Determine the [x, y] coordinate at the center of the cell enclosing the given text.  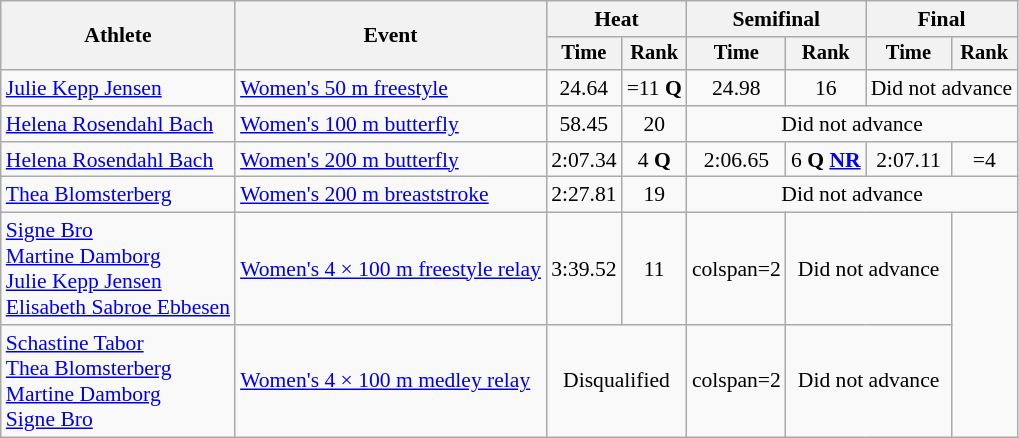
Women's 200 m butterfly [390, 160]
Women's 100 m butterfly [390, 124]
Signe BroMartine DamborgJulie Kepp JensenElisabeth Sabroe Ebbesen [118, 269]
Women's 4 × 100 m freestyle relay [390, 269]
Women's 200 m breaststroke [390, 195]
Women's 4 × 100 m medley relay [390, 381]
Disqualified [616, 381]
58.45 [584, 124]
Event [390, 36]
=4 [984, 160]
2:07.11 [909, 160]
11 [654, 269]
6 Q NR [826, 160]
Heat [616, 19]
16 [826, 88]
20 [654, 124]
24.64 [584, 88]
Women's 50 m freestyle [390, 88]
24.98 [736, 88]
2:06.65 [736, 160]
Thea Blomsterberg [118, 195]
19 [654, 195]
=11 Q [654, 88]
4 Q [654, 160]
Schastine TaborThea BlomsterbergMartine DamborgSigne Bro [118, 381]
Final [942, 19]
3:39.52 [584, 269]
2:27.81 [584, 195]
Semifinal [776, 19]
2:07.34 [584, 160]
Athlete [118, 36]
Julie Kepp Jensen [118, 88]
